Output the [x, y] coordinate of the center of the cell containing the given text.  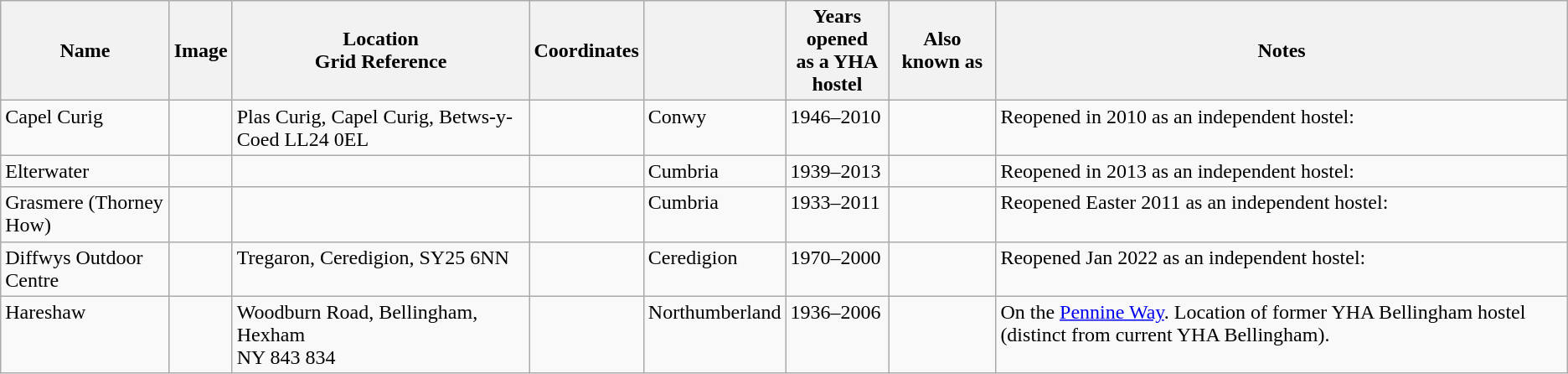
Reopened in 2010 as an independent hostel: [1282, 127]
Coordinates [586, 50]
Capel Curig [85, 127]
Notes [1282, 50]
1933–2011 [838, 215]
Conwy [714, 127]
Grasmere (Thorney How) [85, 215]
On the Pennine Way. Location of former YHA Bellingham hostel (distinct from current YHA Bellingham). [1282, 335]
Name [85, 50]
1936–2006 [838, 335]
Plas Curig, Capel Curig, Betws-y-Coed LL24 0EL [380, 127]
1939–2013 [838, 171]
Also known as [942, 50]
1946–2010 [838, 127]
LocationGrid Reference [380, 50]
Reopened Easter 2011 as an independent hostel: [1282, 215]
Reopened in 2013 as an independent hostel: [1282, 171]
Woodburn Road, Bellingham, HexhamNY 843 834 [380, 335]
Tregaron, Ceredigion, SY25 6NN [380, 268]
Northumberland [714, 335]
Ceredigion [714, 268]
Hareshaw [85, 335]
Diffwys Outdoor Centre [85, 268]
Years openedas a YHAhostel [838, 50]
Reopened Jan 2022 as an independent hostel: [1282, 268]
Image [201, 50]
Elterwater [85, 171]
1970–2000 [838, 268]
